Find where the given text appears and provide that cell's center as [x, y] coordinate. 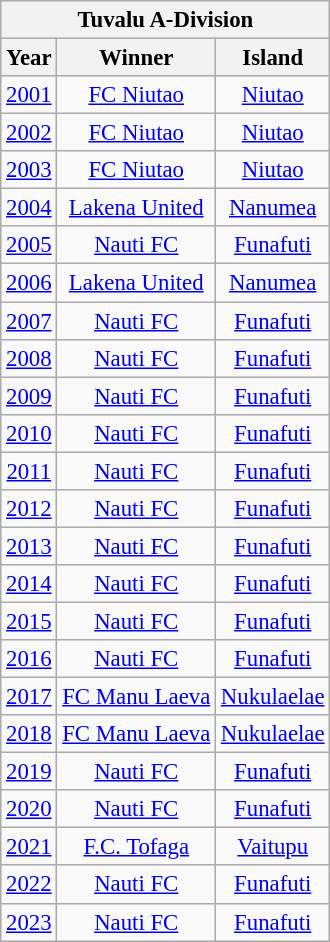
2019 [29, 772]
2014 [29, 584]
2006 [29, 283]
2018 [29, 734]
Year [29, 58]
2010 [29, 433]
2003 [29, 170]
2022 [29, 885]
2004 [29, 208]
2016 [29, 659]
F.C. Tofaga [136, 847]
2015 [29, 621]
2013 [29, 546]
2011 [29, 471]
2008 [29, 358]
Winner [136, 58]
2023 [29, 922]
2009 [29, 396]
2002 [29, 133]
Vaitupu [273, 847]
2001 [29, 95]
2012 [29, 509]
2017 [29, 697]
2020 [29, 809]
Tuvalu A-Division [166, 20]
2005 [29, 245]
Island [273, 58]
2007 [29, 321]
2021 [29, 847]
